Determine the [x, y] coordinate at the center of the cell enclosing the given text.  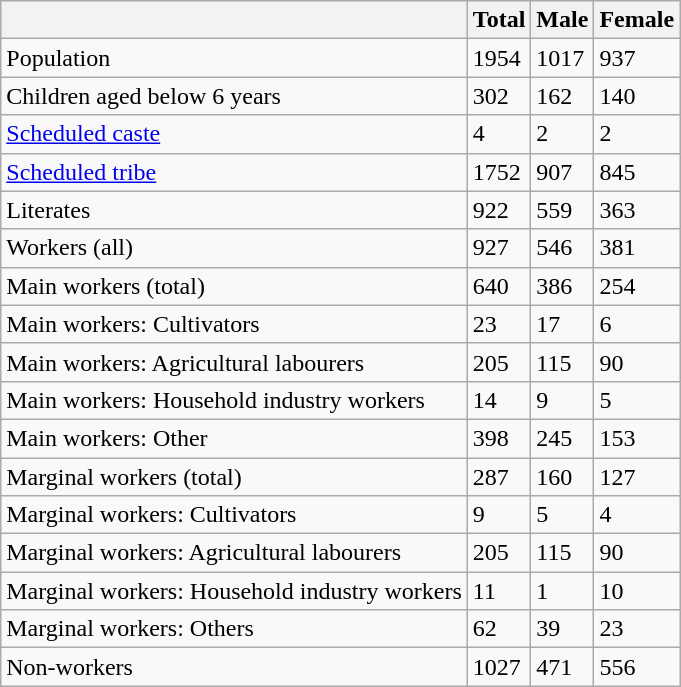
11 [499, 591]
1017 [562, 58]
Population [234, 58]
140 [637, 96]
62 [499, 629]
471 [562, 667]
927 [499, 248]
907 [562, 172]
153 [637, 438]
Workers (all) [234, 248]
1954 [499, 58]
Children aged below 6 years [234, 96]
Literates [234, 210]
Marginal workers: Household industry workers [234, 591]
Main workers (total) [234, 286]
922 [499, 210]
14 [499, 400]
Non-workers [234, 667]
546 [562, 248]
Scheduled caste [234, 134]
1 [562, 591]
127 [637, 477]
381 [637, 248]
39 [562, 629]
Marginal workers: Agricultural labourers [234, 553]
Female [637, 20]
Marginal workers (total) [234, 477]
17 [562, 324]
640 [499, 286]
254 [637, 286]
937 [637, 58]
363 [637, 210]
302 [499, 96]
245 [562, 438]
398 [499, 438]
559 [562, 210]
Marginal workers: Cultivators [234, 515]
Marginal workers: Others [234, 629]
1027 [499, 667]
6 [637, 324]
160 [562, 477]
Scheduled tribe [234, 172]
Main workers: Cultivators [234, 324]
Total [499, 20]
Main workers: Agricultural labourers [234, 362]
386 [562, 286]
10 [637, 591]
287 [499, 477]
1752 [499, 172]
Main workers: Household industry workers [234, 400]
556 [637, 667]
Main workers: Other [234, 438]
Male [562, 20]
845 [637, 172]
162 [562, 96]
